Scan for the cell matching the given text and deliver its (X, Y) coordinate at center. 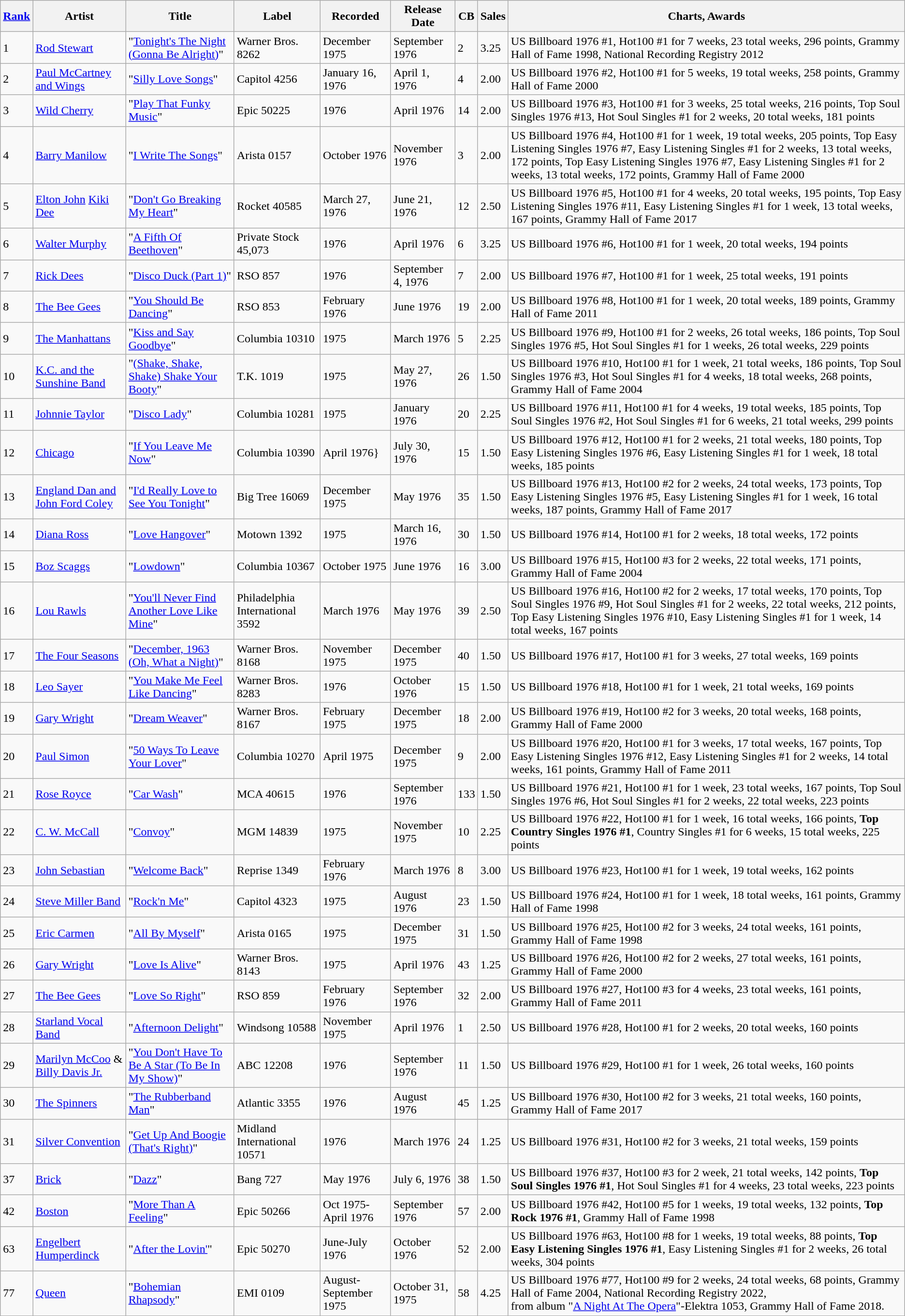
"Welcome Back" (180, 870)
US Billboard 1976 #26, Hot100 #2 for 2 weeks, 27 total weeks, 161 points, Grammy Hall of Fame 2000 (706, 964)
Capitol 4256 (277, 79)
29 (16, 1066)
CB (466, 16)
US Billboard 1976 #42, Hot100 #5 for 1 weeks, 19 total weeks, 132 points, Top Rock 1976 #1, Grammy Hall of Fame 1998 (706, 1211)
Artist (79, 16)
"You'll Never Find Another Love Like Mine" (180, 611)
"Silly Love Songs" (180, 79)
"Play That Funky Music" (180, 110)
January 1976 (423, 414)
Motown 1392 (277, 535)
Rick Dees (79, 276)
Warner Bros. 8283 (277, 687)
Big Tree 16069 (277, 497)
Queen (79, 1293)
Reprise 1349 (277, 870)
January 16, 1976 (355, 79)
Epic 50266 (277, 1211)
"Love So Right" (180, 996)
US Billboard 1976 #17, Hot100 #1 for 3 weeks, 27 total weeks, 169 points (706, 656)
"You Should Be Dancing" (180, 307)
63 (16, 1249)
Epic 50270 (277, 1249)
June 21, 1976 (423, 206)
US Billboard 1976 #18, Hot100 #1 for 1 week, 21 total weeks, 169 points (706, 687)
Engelbert Humperdinck (79, 1249)
Epic 50225 (277, 110)
Sales (493, 16)
17 (16, 656)
MGM 14839 (277, 832)
Bang 727 (277, 1180)
Barry Manilow (79, 155)
October 31, 1975 (423, 1293)
21 (16, 794)
C. W. McCall (79, 832)
Warner Bros. 8167 (277, 718)
Windsong 10588 (277, 1027)
Capitol 4323 (277, 901)
US Billboard 1976 #19, Hot100 #2 for 3 weeks, 20 total weeks, 168 points, Grammy Hall of Fame 2000 (706, 718)
Rose Royce (79, 794)
"Disco Duck (Part 1)" (180, 276)
US Billboard 1976 #30, Hot100 #2 for 3 weeks, 21 total weeks, 160 points, Grammy Hall of Fame 2017 (706, 1103)
April 1, 1976 (423, 79)
25 (16, 933)
"Love Hangover" (180, 535)
"You Don't Have To Be A Star (To Be In My Show)" (180, 1066)
22 (16, 832)
57 (466, 1211)
"Rock'n Me" (180, 901)
Warner Bros. 8262 (277, 47)
US Billboard 1976 #23, Hot100 #1 for 1 week, 19 total weeks, 162 points (706, 870)
"I Write The Songs" (180, 155)
US Billboard 1976 #28, Hot100 #1 for 2 weeks, 20 total weeks, 160 points (706, 1027)
August-September 1975 (355, 1293)
K.C. and the Sunshine Band (79, 376)
Paul Simon (79, 756)
EMI 0109 (277, 1293)
13 (16, 497)
June-July 1976 (355, 1249)
4.25 (493, 1293)
RSO 853 (277, 307)
39 (466, 611)
US Billboard 1976 #29, Hot100 #1 for 1 week, 26 total weeks, 160 points (706, 1066)
Charts, Awards (706, 16)
Diana Ross (79, 535)
Label (277, 16)
Wild Cherry (79, 110)
58 (466, 1293)
Silver Convention (79, 1141)
RSO 859 (277, 996)
38 (466, 1180)
"Convoy" (180, 832)
"Love Is Alive" (180, 964)
Arista 0157 (277, 155)
"Dazz" (180, 1180)
T.K. 1019 (277, 376)
35 (466, 497)
Title (180, 16)
US Billboard 1976 #14, Hot100 #1 for 2 weeks, 18 total weeks, 172 points (706, 535)
27 (16, 996)
77 (16, 1293)
28 (16, 1027)
Eric Carmen (79, 933)
Atlantic 3355 (277, 1103)
March 27, 1976 (355, 206)
"Lowdown" (180, 567)
Columbia 10390 (277, 453)
US Billboard 1976 #1, Hot100 #1 for 7 weeks, 23 total weeks, 296 points, Grammy Hall of Fame 1998, National Recording Registry 2012 (706, 47)
US Billboard 1976 #27, Hot100 #3 for 4 weeks, 23 total weeks, 161 points, Grammy Hall of Fame 2011 (706, 996)
Elton John Kiki Dee (79, 206)
"You Make Me Feel Like Dancing" (180, 687)
"Don't Go Breaking My Heart" (180, 206)
Boston (79, 1211)
April 1975 (355, 756)
Columbia 10270 (277, 756)
Arista 0165 (277, 933)
US Billboard 1976 #24, Hot100 #1 for 1 week, 18 total weeks, 161 points, Grammy Hall of Fame 1998 (706, 901)
RSO 857 (277, 276)
US Billboard 1976 #25, Hot100 #2 for 3 weeks, 24 total weeks, 161 points, Grammy Hall of Fame 1998 (706, 933)
Walter Murphy (79, 244)
"Bohemian Rhapsody" (180, 1293)
March 16, 1976 (423, 535)
Columbia 10281 (277, 414)
October 1975 (355, 567)
"Kiss and Say Goodbye" (180, 338)
"Car Wash" (180, 794)
September 4, 1976 (423, 276)
52 (466, 1249)
Johnnie Taylor (79, 414)
"Tonight's The Night (Gonna Be Alright)" (180, 47)
ABC 12208 (277, 1066)
US Billboard 1976 #7, Hot100 #1 for 1 week, 25 total weeks, 191 points (706, 276)
Warner Bros. 8143 (277, 964)
45 (466, 1103)
Leo Sayer (79, 687)
Columbia 10367 (277, 567)
"(Shake, Shake, Shake) Shake Your Booty" (180, 376)
Marilyn McCoo & Billy Davis Jr. (79, 1066)
England Dan and John Ford Coley (79, 497)
133 (466, 794)
42 (16, 1211)
"Disco Lady" (180, 414)
Brick (79, 1180)
Oct 1975-April 1976 (355, 1211)
"I'd Really Love to See You Tonight" (180, 497)
Columbia 10310 (277, 338)
43 (466, 964)
"After the Lovin'" (180, 1249)
February 1975 (355, 718)
Recorded (355, 16)
37 (16, 1180)
July 6, 1976 (423, 1180)
40 (466, 656)
Warner Bros. 8168 (277, 656)
"The Rubberband Man" (180, 1103)
Rocket 40585 (277, 206)
"Afternoon Delight" (180, 1027)
Lou Rawls (79, 611)
Steve Miller Band (79, 901)
"A Fifth Of Beethoven" (180, 244)
Starland Vocal Band (79, 1027)
John Sebastian (79, 870)
Paul McCartney and Wings (79, 79)
"All By Myself" (180, 933)
Boz Scaggs (79, 567)
The Spinners (79, 1103)
32 (466, 996)
Midland International 10571 (277, 1141)
The Four Seasons (79, 656)
Rank (16, 16)
Philadelphia International 3592 (277, 611)
Release Date (423, 16)
"If You Leave Me Now" (180, 453)
Private Stock 45,073 (277, 244)
US Billboard 1976 #8, Hot100 #1 for 1 week, 20 total weeks, 189 points, Grammy Hall of Fame 2011 (706, 307)
The Manhattans (79, 338)
April 1976} (355, 453)
US Billboard 1976 #31, Hot100 #2 for 3 weeks, 21 total weeks, 159 points (706, 1141)
"December, 1963 (Oh, What a Night)" (180, 656)
"More Than A Feeling" (180, 1211)
"50 Ways To Leave Your Lover" (180, 756)
"Dream Weaver" (180, 718)
May 27, 1976 (423, 376)
US Billboard 1976 #2, Hot100 #1 for 5 weeks, 19 total weeks, 258 points, Grammy Hall of Fame 2000 (706, 79)
November 1976 (423, 155)
July 30, 1976 (423, 453)
US Billboard 1976 #6, Hot100 #1 for 1 week, 20 total weeks, 194 points (706, 244)
Chicago (79, 453)
"Get Up And Boogie (That's Right)" (180, 1141)
MCA 40615 (277, 794)
US Billboard 1976 #15, Hot100 #3 for 2 weeks, 22 total weeks, 171 points, Grammy Hall of Fame 2004 (706, 567)
Rod Stewart (79, 47)
